Locate the cell with the specified text and output its (x, y) center coordinate. 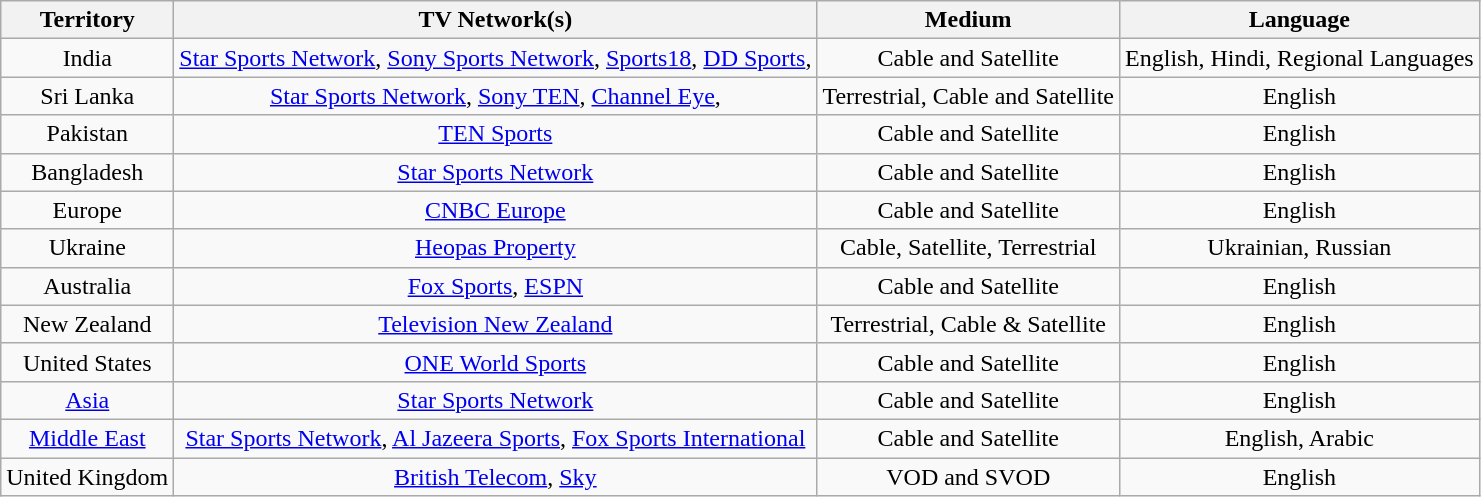
Sri Lanka (88, 96)
Pakistan (88, 134)
Star Sports Network, Sony TEN, Channel Eye, (496, 96)
Star Sports Network, Sony Sports Network, Sports18, DD Sports, (496, 58)
United States (88, 362)
English, Hindi, Regional Languages (1300, 58)
VOD and SVOD (968, 477)
Television New Zealand (496, 324)
Middle East (88, 438)
TV Network(s) (496, 20)
Bangladesh (88, 172)
New Zealand (88, 324)
Australia (88, 286)
Ukrainian, Russian (1300, 248)
Territory (88, 20)
TEN Sports (496, 134)
Language (1300, 20)
Medium (968, 20)
Terrestrial, Cable and Satellite (968, 96)
CNBC Europe (496, 210)
Fox Sports, ESPN (496, 286)
Star Sports Network, Al Jazeera Sports, Fox Sports International (496, 438)
United Kingdom (88, 477)
Terrestrial, Cable & Satellite (968, 324)
English, Arabic (1300, 438)
Europe (88, 210)
Asia (88, 400)
ONE World Sports (496, 362)
Cable, Satellite, Terrestrial (968, 248)
India (88, 58)
Ukraine (88, 248)
British Telecom, Sky (496, 477)
Heopas Property (496, 248)
